Scan for the cell matching the given text and deliver its [x, y] coordinate at center. 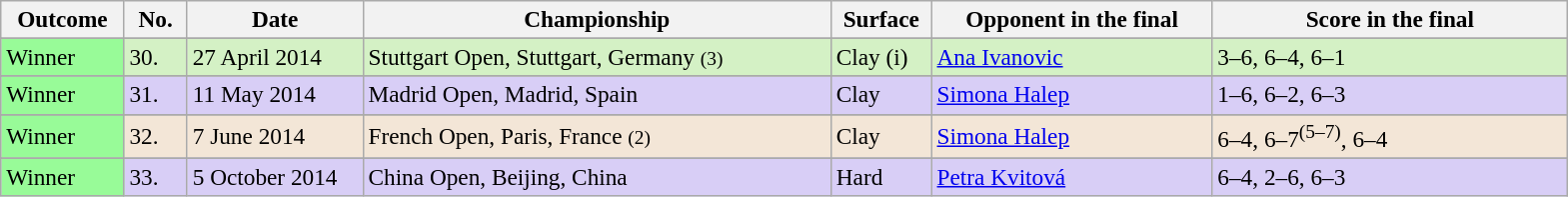
Clay (i) [881, 57]
Madrid Open, Madrid, Spain [597, 95]
7 June 2014 [275, 136]
3–6, 6–4, 6–1 [1390, 57]
Hard [881, 177]
Championship [597, 19]
Petra Kvitová [1071, 177]
5 October 2014 [275, 177]
31. [156, 95]
6–4, 6–7(5–7), 6–4 [1390, 136]
Date [275, 19]
China Open, Beijing, China [597, 177]
No. [156, 19]
Outcome [62, 19]
11 May 2014 [275, 95]
27 April 2014 [275, 57]
33. [156, 177]
Surface [881, 19]
Ana Ivanovic [1071, 57]
Stuttgart Open, Stuttgart, Germany (3) [597, 57]
French Open, Paris, France (2) [597, 136]
6–4, 2–6, 6–3 [1390, 177]
1–6, 6–2, 6–3 [1390, 95]
Opponent in the final [1071, 19]
Score in the final [1390, 19]
32. [156, 136]
30. [156, 57]
